Provide the (x, y) coordinate of the cell's center where the given text is located.  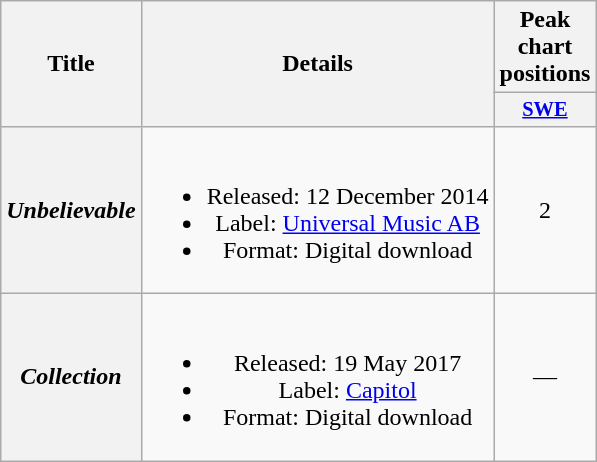
Released: 19 May 2017Label: CapitolFormat: Digital download (318, 378)
2 (545, 210)
SWE (545, 110)
Unbelievable (71, 210)
— (545, 378)
Released: 12 December 2014Label: Universal Music ABFormat: Digital download (318, 210)
Details (318, 64)
Title (71, 64)
Collection (71, 378)
Peak chart positions (545, 47)
